Find where the given text appears and provide that cell's center as [x, y] coordinate. 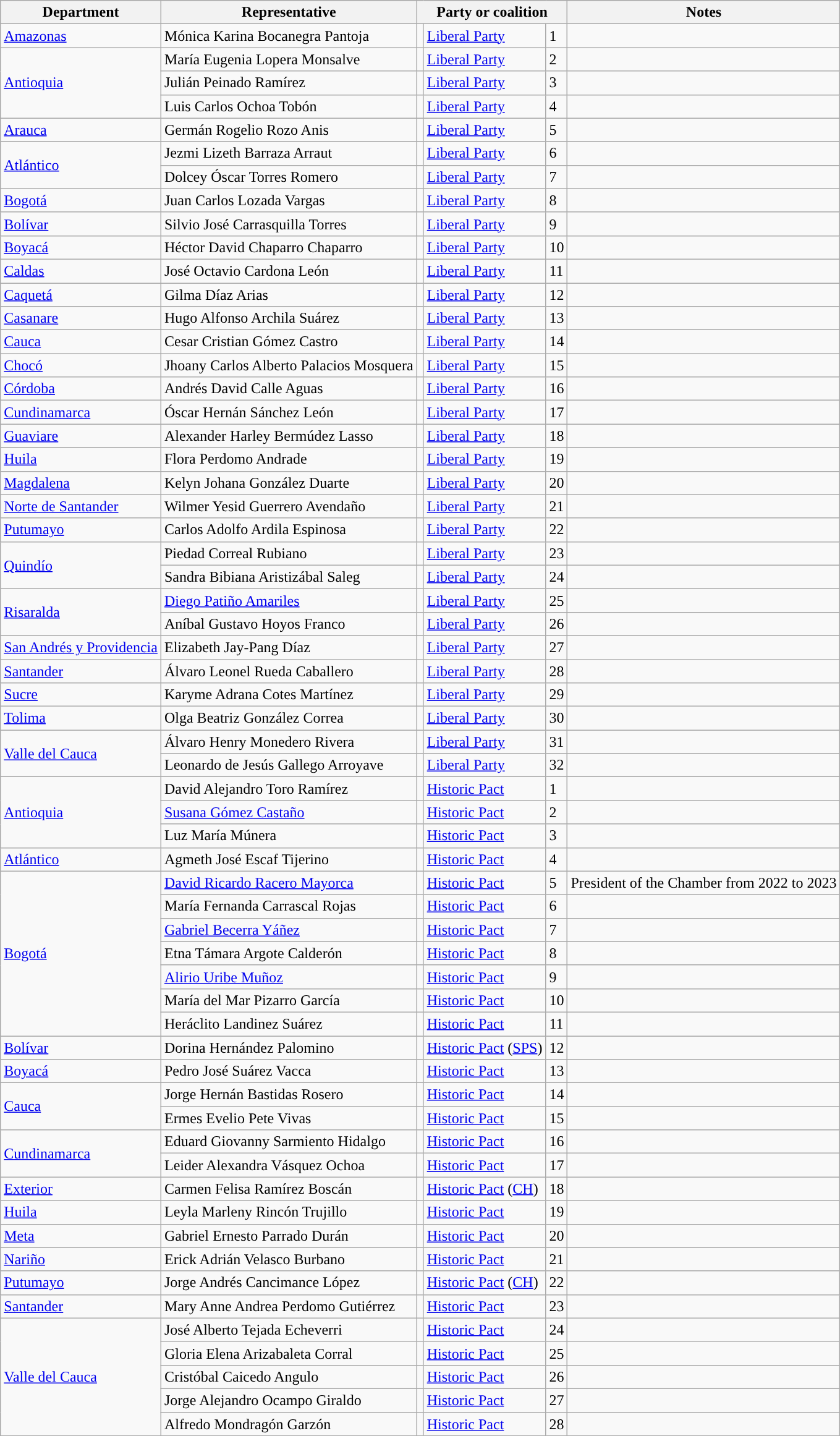
Álvaro Leonel Rueda Caballero [289, 671]
Flora Perdomo Andrade [289, 459]
Mary Anne Andrea Perdomo Gutiérrez [289, 1306]
30 [556, 718]
Erick Adrián Velasco Burbano [289, 1259]
Ermes Evelio Pete Vivas [289, 1118]
Andrés David Calle Aguas [289, 389]
María del Mar Pizarro García [289, 1000]
Germán Rogelio Rozo Anis [289, 130]
Department [81, 12]
Sucre [81, 695]
Party or coalition [492, 12]
José Alberto Tejada Echeverri [289, 1330]
President of the Chamber from 2022 to 2023 [703, 883]
Magdalena [81, 483]
Dorina Hernández Palomino [289, 1048]
José Octavio Cardona León [289, 271]
Jorge Andrés Cancimance López [289, 1283]
Amazonas [81, 36]
Álvaro Henry Monedero Rivera [289, 742]
Chocó [81, 365]
Carmen Felisa Ramírez Boscán [289, 1189]
Kelyn Johana González Duarte [289, 483]
Julián Peinado Ramírez [289, 83]
32 [556, 765]
María Eugenia Lopera Monsalve [289, 59]
Gilma Díaz Arias [289, 295]
David Alejandro Toro Ramírez [289, 789]
Leonardo de Jesús Gallego Arroyave [289, 765]
Tolima [81, 718]
Jhoany Carlos Alberto Palacios Mosquera [289, 365]
Hugo Alfonso Archila Suárez [289, 318]
Piedad Correal Rubiano [289, 553]
Susana Gómez Castaño [289, 812]
Gabriel Ernesto Parrado Durán [289, 1236]
David Ricardo Racero Mayorca [289, 883]
Gloria Elena Arizabaleta Corral [289, 1353]
Carlos Adolfo Ardila Espinosa [289, 530]
Quindío [81, 565]
Wilmer Yesid Guerrero Avendaño [289, 506]
Casanare [81, 318]
Jorge Hernán Bastidas Rosero [289, 1095]
Alfredo Mondragón Garzón [289, 1424]
Mónica Karina Bocanegra Pantoja [289, 36]
Caldas [81, 271]
Eduard Giovanny Sarmiento Hidalgo [289, 1142]
Norte de Santander [81, 506]
Jezmi Lizeth Barraza Arraut [289, 153]
Agmeth José Escaf Tijerino [289, 859]
Elizabeth Jay-Pang Díaz [289, 647]
Luis Carlos Ochoa Tobón [289, 106]
Exterior [81, 1189]
Arauca [81, 130]
Caquetá [81, 295]
29 [556, 695]
Guaviare [81, 436]
Juan Carlos Lozada Vargas [289, 200]
Alirio Uribe Muñoz [289, 977]
San Andrés y Providencia [81, 647]
Silvio José Carrasquilla Torres [289, 224]
Karyme Adrana Cotes Martínez [289, 695]
Héctor David Chaparro Chaparro [289, 247]
Historic Pact (SPS) [485, 1048]
Notes [703, 12]
Leider Alexandra Vásquez Ochoa [289, 1165]
Alexander Harley Bermúdez Lasso [289, 436]
Meta [81, 1236]
Aníbal Gustavo Hoyos Franco [289, 624]
Etna Támara Argote Calderón [289, 953]
Olga Beatriz González Correa [289, 718]
Diego Patiño Amariles [289, 600]
María Fernanda Carrascal Rojas [289, 906]
Dolcey Óscar Torres Romero [289, 177]
Leyla Marleny Rincón Trujillo [289, 1212]
Risaralda [81, 612]
Óscar Hernán Sánchez León [289, 412]
Pedro José Suárez Vacca [289, 1071]
31 [556, 742]
Córdoba [81, 389]
Representative [289, 12]
Gabriel Becerra Yáñez [289, 930]
Jorge Alejandro Ocampo Giraldo [289, 1400]
Cristóbal Caicedo Angulo [289, 1377]
Heráclito Landinez Suárez [289, 1024]
Sandra Bibiana Aristizábal Saleg [289, 577]
Nariño [81, 1259]
Cesar Cristian Gómez Castro [289, 342]
Luz María Múnera [289, 836]
